Find where the given text appears and provide that cell's center as [X, Y] coordinate. 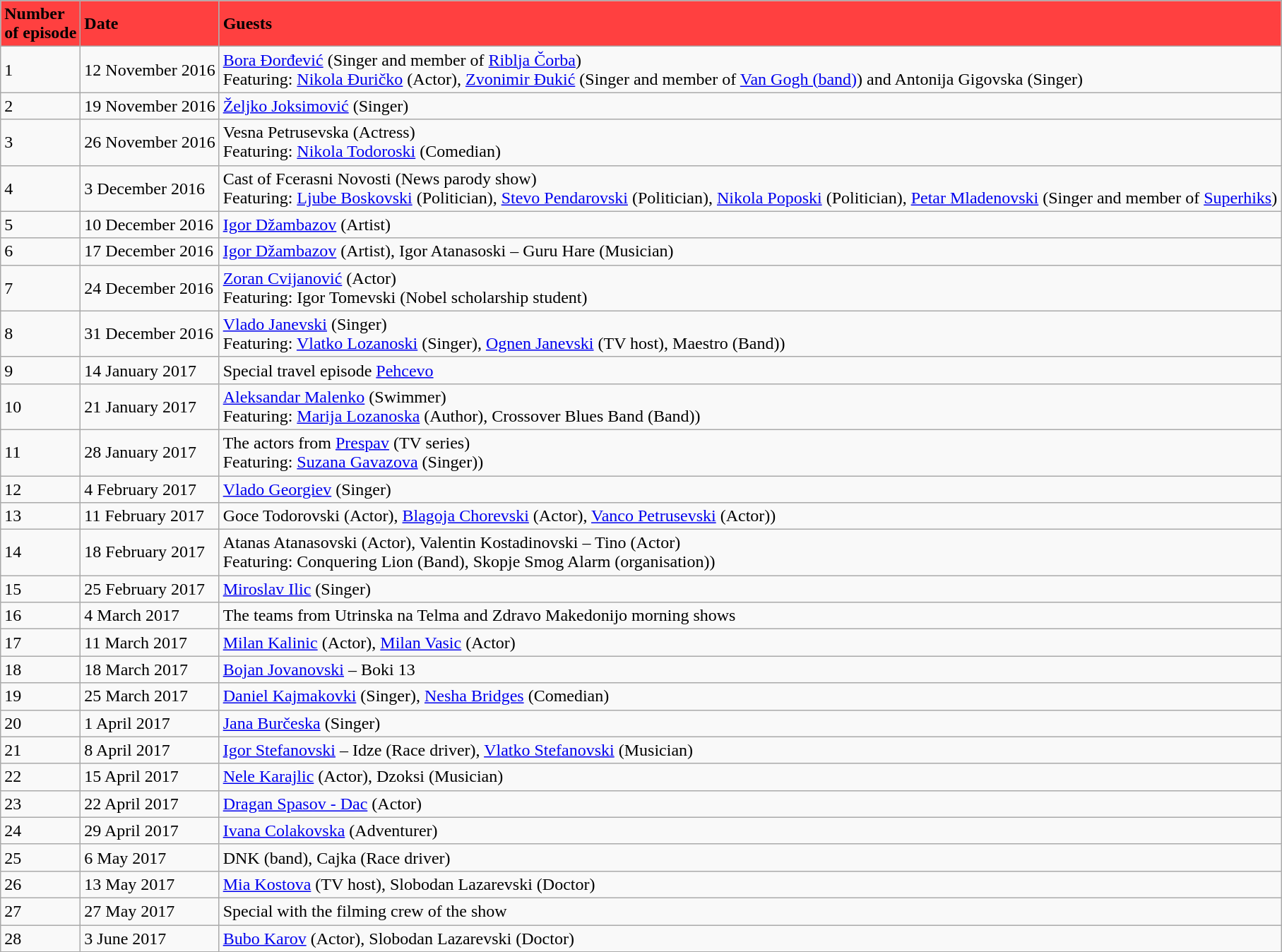
10 [41, 407]
25 [41, 857]
9 [41, 370]
28 [41, 939]
19 [41, 696]
15 April 2017 [150, 777]
13 May 2017 [150, 884]
18 February 2017 [150, 552]
Numberof episode [41, 24]
DNK (band), Cajka (Race driver) [750, 857]
16 [41, 616]
22 April 2017 [150, 804]
Daniel Kajmakovki (Singer), Nesha Bridges (Comedian) [750, 696]
14 [41, 552]
Vlado Janevski (Singer)Featuring: Vlatko Lozanoski (Singer), Ognen Janevski (TV host), Maestro (Band)) [750, 333]
Aleksandar Malenko (Swimmer)Featuring: Marija Lozanoska (Author), Crossover Blues Band (Band)) [750, 407]
11 February 2017 [150, 516]
6 [41, 251]
Special with the filming crew of the show [750, 911]
27 [41, 911]
2 [41, 106]
13 [41, 516]
3 December 2016 [150, 188]
Dragan Spasov - Dac (Actor) [750, 804]
Igor Džambazov (Artist), Igor Atanasoski – Guru Hare (Musician) [750, 251]
25 February 2017 [150, 589]
Bojan Jovanovski – Boki 13 [750, 670]
15 [41, 589]
24 [41, 831]
12 November 2016 [150, 69]
4 February 2017 [150, 489]
1 [41, 69]
17 December 2016 [150, 251]
Vlado Georgiev (Singer) [750, 489]
17 [41, 643]
Date [150, 24]
20 [41, 723]
Ivana Colakovska (Adventurer) [750, 831]
29 April 2017 [150, 831]
24 December 2016 [150, 288]
4 March 2017 [150, 616]
21 January 2017 [150, 407]
4 [41, 188]
19 November 2016 [150, 106]
Igor Džambazov (Artist) [750, 225]
8 April 2017 [150, 750]
Atanas Atanasovski (Actor), Valentin Kostadinovski – Tino (Actor)Featuring: Conquering Lion (Band), Skopje Smog Alarm (organisation)) [750, 552]
28 January 2017 [150, 452]
18 March 2017 [150, 670]
Željko Joksimović (Singer) [750, 106]
6 May 2017 [150, 857]
31 December 2016 [150, 333]
Mia Kostova (TV host), Slobodan Lazarevski (Doctor) [750, 884]
Miroslav Ilic (Singer) [750, 589]
Milan Kalinic (Actor), Milan Vasic (Actor) [750, 643]
Zoran Cvijanović (Actor)Featuring: Igor Tomevski (Nobel scholarship student) [750, 288]
Nele Karajlic (Actor), Dzoksi (Musician) [750, 777]
27 May 2017 [150, 911]
22 [41, 777]
Guests [750, 24]
Igor Stefanovski – Idze (Race driver), Vlatko Stefanovski (Musician) [750, 750]
1 April 2017 [150, 723]
26 November 2016 [150, 143]
5 [41, 225]
Bubo Karov (Actor), Slobodan Lazarevski (Doctor) [750, 939]
11 [41, 452]
25 March 2017 [150, 696]
Jana Burčeska (Singer) [750, 723]
10 December 2016 [150, 225]
3 [41, 143]
Special travel episode Pehcevo [750, 370]
3 June 2017 [150, 939]
Vesna Petrusevska (Actress)Featuring: Nikola Todoroski (Comedian) [750, 143]
The teams from Utrinska na Telma and Zdravo Makedonijo morning shows [750, 616]
14 January 2017 [150, 370]
26 [41, 884]
23 [41, 804]
12 [41, 489]
7 [41, 288]
Goce Todorovski (Actor), Blagoja Chorevski (Actor), Vanco Petrusevski (Actor)) [750, 516]
11 March 2017 [150, 643]
8 [41, 333]
The actors from Prespav (TV series)Featuring: Suzana Gavazova (Singer)) [750, 452]
18 [41, 670]
21 [41, 750]
